Return the [x, y] coordinate for the center point of the cell that contains the specified text.  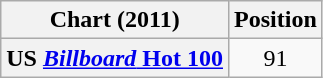
Chart (2011) [115, 20]
91 [276, 58]
Position [276, 20]
US Billboard Hot 100 [115, 58]
